Extract the (x, y) coordinate from the center of the cell holding the provided text.  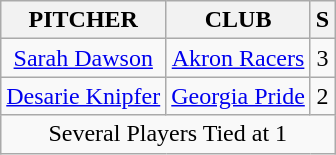
Akron Racers (238, 58)
Desarie Knipfer (84, 96)
Sarah Dawson (84, 58)
3 (322, 58)
Several Players Tied at 1 (168, 134)
S (322, 20)
CLUB (238, 20)
Georgia Pride (238, 96)
2 (322, 96)
PITCHER (84, 20)
